Return (x, y) of the center of cell containing provided text 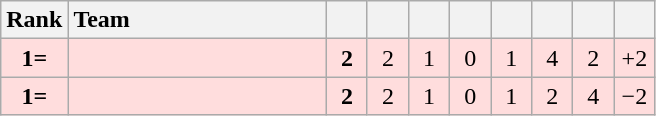
Team (198, 20)
+2 (634, 58)
−2 (634, 96)
Rank (34, 20)
